Pinpoint the cell where the given text exists, returning its (x, y) midpoint coordinate. 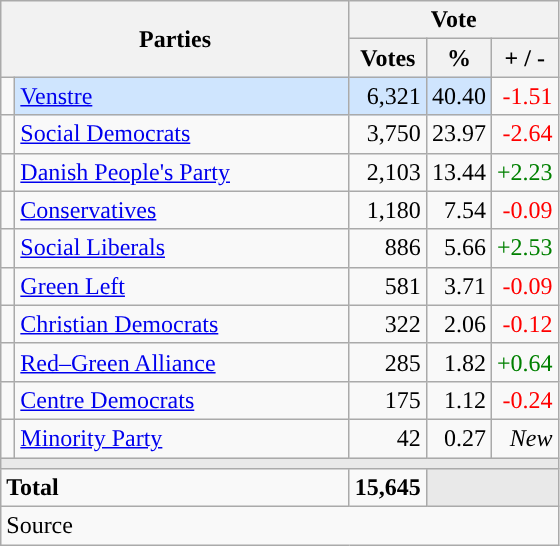
Conservatives (182, 210)
Parties (176, 39)
-1.51 (524, 96)
581 (388, 286)
-0.12 (524, 324)
5.66 (458, 248)
3.71 (458, 286)
Centre Democrats (182, 400)
+2.23 (524, 172)
1.12 (458, 400)
Total (176, 488)
Danish People's Party (182, 172)
13.44 (458, 172)
6,321 (388, 96)
Votes (388, 58)
42 (388, 438)
40.40 (458, 96)
Green Left (182, 286)
-2.64 (524, 134)
Source (280, 526)
Venstre (182, 96)
1.82 (458, 362)
-0.24 (524, 400)
3,750 (388, 134)
Vote (454, 20)
2.06 (458, 324)
Red–Green Alliance (182, 362)
322 (388, 324)
15,645 (388, 488)
2,103 (388, 172)
1,180 (388, 210)
23.97 (458, 134)
0.27 (458, 438)
+2.53 (524, 248)
175 (388, 400)
Social Democrats (182, 134)
Social Liberals (182, 248)
% (458, 58)
Christian Democrats (182, 324)
886 (388, 248)
7.54 (458, 210)
285 (388, 362)
New (524, 438)
+ / - (524, 58)
Minority Party (182, 438)
+0.64 (524, 362)
